Output the [x, y] coordinate of the center of the cell containing the given text.  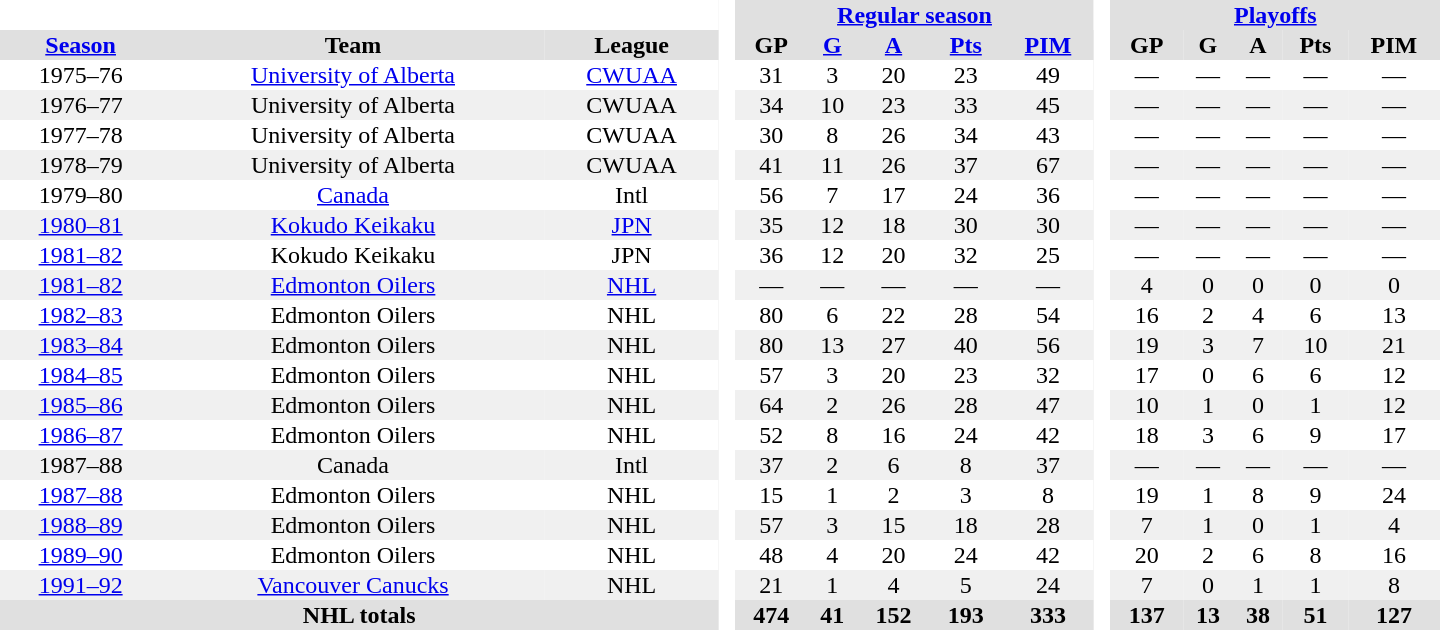
1983–84 [80, 345]
51 [1316, 615]
193 [966, 615]
5 [966, 585]
64 [771, 405]
33 [966, 105]
1976–77 [80, 105]
1978–79 [80, 165]
40 [966, 345]
31 [771, 75]
474 [771, 615]
11 [832, 165]
67 [1048, 165]
1977–78 [80, 135]
152 [893, 615]
45 [1048, 105]
137 [1147, 615]
43 [1048, 135]
Vancouver Canucks [353, 585]
127 [1394, 615]
1984–85 [80, 375]
Regular season [914, 15]
1988–89 [80, 525]
1985–86 [80, 405]
1986–87 [80, 435]
1975–76 [80, 75]
27 [893, 345]
1979–80 [80, 195]
Playoffs [1276, 15]
1989–90 [80, 555]
Team [353, 45]
NHL totals [359, 615]
38 [1258, 615]
47 [1048, 405]
League [632, 45]
25 [1048, 255]
1982–83 [80, 315]
35 [771, 225]
1991–92 [80, 585]
333 [1048, 615]
52 [771, 435]
49 [1048, 75]
48 [771, 555]
1980–81 [80, 225]
54 [1048, 315]
22 [893, 315]
Season [80, 45]
